Output the (x, y) coordinate of the center of the cell containing the given text.  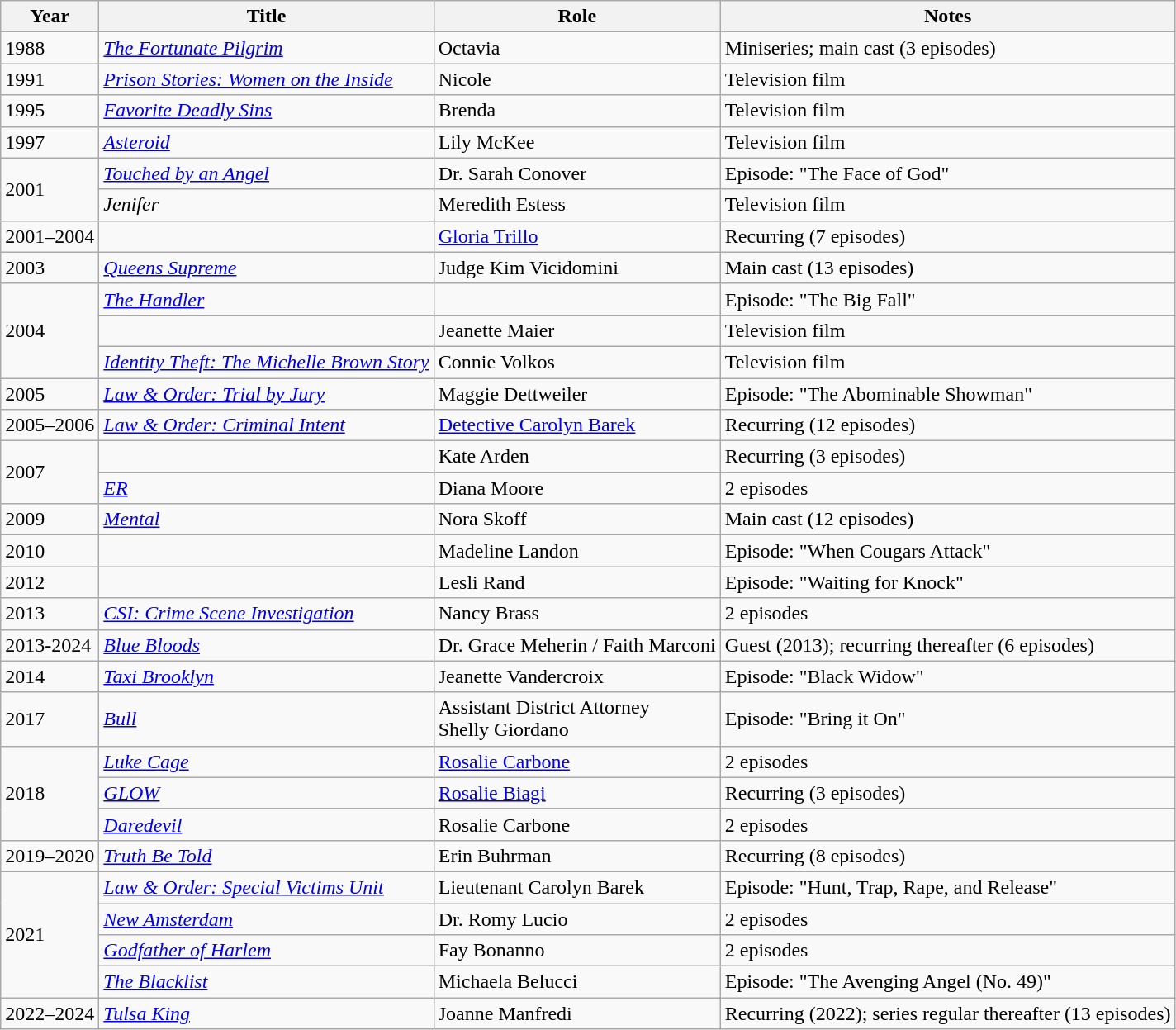
Connie Volkos (576, 362)
2014 (50, 676)
Luke Cage (266, 762)
Prison Stories: Women on the Inside (266, 79)
Tulsa King (266, 1013)
2005–2006 (50, 425)
Episode: "The Avenging Angel (No. 49)" (948, 982)
Joanne Manfredi (576, 1013)
Truth Be Told (266, 856)
Episode: "Waiting for Knock" (948, 582)
Octavia (576, 48)
Michaela Belucci (576, 982)
Diana Moore (576, 488)
Recurring (12 episodes) (948, 425)
Law & Order: Trial by Jury (266, 394)
Rosalie Biagi (576, 793)
Guest (2013); recurring thereafter (6 episodes) (948, 645)
Episode: "Bring it On" (948, 719)
Taxi Brooklyn (266, 676)
2007 (50, 472)
2022–2024 (50, 1013)
Fay Bonanno (576, 951)
Episode: "Black Widow" (948, 676)
Jeanette Maier (576, 330)
Nora Skoff (576, 520)
Erin Buhrman (576, 856)
Dr. Sarah Conover (576, 173)
Law & Order: Special Victims Unit (266, 887)
Dr. Grace Meherin / Faith Marconi (576, 645)
Law & Order: Criminal Intent (266, 425)
Madeline Landon (576, 551)
2012 (50, 582)
Miniseries; main cast (3 episodes) (948, 48)
2019–2020 (50, 856)
Gloria Trillo (576, 236)
Recurring (8 episodes) (948, 856)
2001–2004 (50, 236)
Main cast (12 episodes) (948, 520)
Episode: "Hunt, Trap, Rape, and Release" (948, 887)
1988 (50, 48)
Episode: "The Abominable Showman" (948, 394)
2003 (50, 268)
Episode: "When Cougars Attack" (948, 551)
Queens Supreme (266, 268)
Assistant District AttorneyShelly Giordano (576, 719)
2021 (50, 934)
2004 (50, 330)
Kate Arden (576, 457)
Blue Bloods (266, 645)
2009 (50, 520)
Lieutenant Carolyn Barek (576, 887)
New Amsterdam (266, 919)
Year (50, 17)
Title (266, 17)
Mental (266, 520)
The Blacklist (266, 982)
Meredith Estess (576, 205)
Episode: "The Big Fall" (948, 299)
Jenifer (266, 205)
CSI: Crime Scene Investigation (266, 614)
Lily McKee (576, 142)
2018 (50, 793)
Role (576, 17)
2001 (50, 189)
Recurring (2022); series regular thereafter (13 episodes) (948, 1013)
2013-2024 (50, 645)
Recurring (7 episodes) (948, 236)
1991 (50, 79)
Maggie Dettweiler (576, 394)
Identity Theft: The Michelle Brown Story (266, 362)
Lesli Rand (576, 582)
Favorite Deadly Sins (266, 111)
Touched by an Angel (266, 173)
2013 (50, 614)
Godfather of Harlem (266, 951)
Judge Kim Vicidomini (576, 268)
Dr. Romy Lucio (576, 919)
2005 (50, 394)
Daredevil (266, 824)
Bull (266, 719)
2010 (50, 551)
Notes (948, 17)
1997 (50, 142)
The Fortunate Pilgrim (266, 48)
Brenda (576, 111)
Detective Carolyn Barek (576, 425)
ER (266, 488)
Nicole (576, 79)
Nancy Brass (576, 614)
GLOW (266, 793)
Asteroid (266, 142)
The Handler (266, 299)
1995 (50, 111)
2017 (50, 719)
Main cast (13 episodes) (948, 268)
Episode: "The Face of God" (948, 173)
Jeanette Vandercroix (576, 676)
